Capture the cell that displays the provided text and extract its [X, Y] central coordinate. 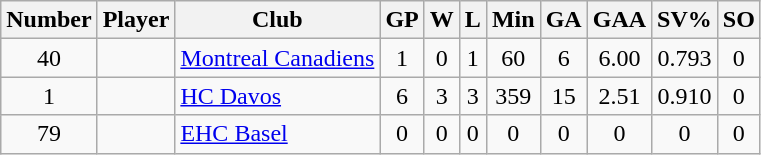
GAA [619, 20]
Number [49, 20]
Montreal Canadiens [278, 58]
HC Davos [278, 96]
79 [49, 134]
GA [564, 20]
L [472, 20]
15 [564, 96]
Min [513, 20]
0.910 [685, 96]
40 [49, 58]
6.00 [619, 58]
0.793 [685, 58]
60 [513, 58]
W [442, 20]
SV% [685, 20]
GP [402, 20]
EHC Basel [278, 134]
Club [278, 20]
Player [136, 20]
359 [513, 96]
SO [738, 20]
2.51 [619, 96]
